Return [x, y] of the center of cell containing provided text 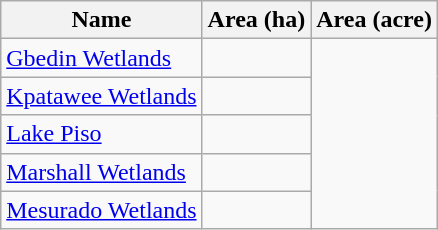
Area (ha) [256, 20]
Lake Piso [102, 134]
Mesurado Wetlands [102, 210]
Name [102, 20]
Area (acre) [374, 20]
Kpatawee Wetlands [102, 96]
Gbedin Wetlands [102, 58]
Marshall Wetlands [102, 172]
